For the text-containing cell, return its midpoint in [X, Y] coordinate format. 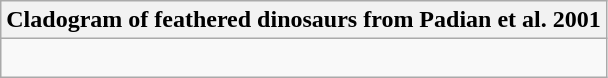
Cladogram of feathered dinosaurs from Padian et al. 2001 [304, 20]
